Detect which cell encompasses the target text, then output its (x, y) center coordinate. 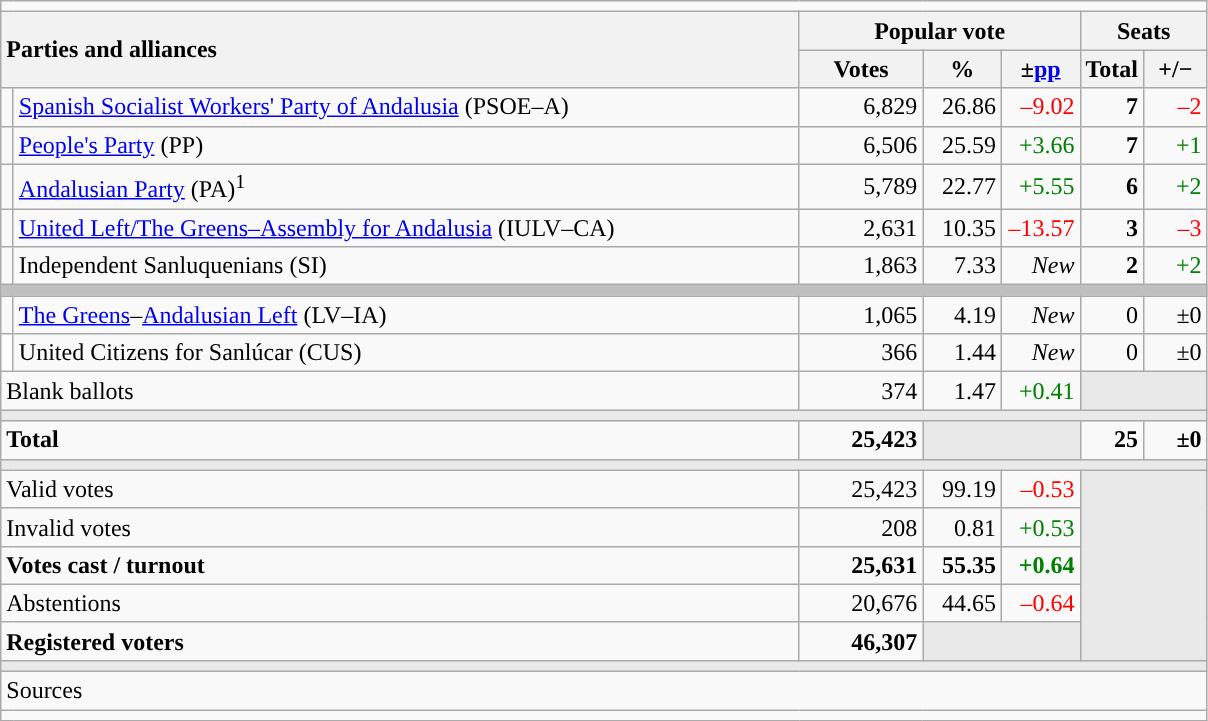
374 (861, 391)
1.44 (962, 353)
Abstentions (400, 603)
–9.02 (1040, 107)
25,631 (861, 565)
1.47 (962, 391)
25.59 (962, 145)
United Left/The Greens–Assembly for Andalusia (IULV–CA) (406, 228)
–0.53 (1040, 489)
United Citizens for Sanlúcar (CUS) (406, 353)
0.81 (962, 527)
Invalid votes (400, 527)
6,829 (861, 107)
25 (1112, 440)
1,863 (861, 266)
+0.64 (1040, 565)
The Greens–Andalusian Left (LV–IA) (406, 315)
Parties and alliances (400, 50)
6 (1112, 186)
5,789 (861, 186)
People's Party (PP) (406, 145)
Valid votes (400, 489)
±pp (1040, 69)
Seats (1144, 31)
3 (1112, 228)
1,065 (861, 315)
Popular vote (940, 31)
22.77 (962, 186)
Votes (861, 69)
+0.53 (1040, 527)
44.65 (962, 603)
Sources (604, 691)
20,676 (861, 603)
+/− (1176, 69)
366 (861, 353)
% (962, 69)
55.35 (962, 565)
+0.41 (1040, 391)
–2 (1176, 107)
7.33 (962, 266)
Spanish Socialist Workers' Party of Andalusia (PSOE–A) (406, 107)
Votes cast / turnout (400, 565)
4.19 (962, 315)
+3.66 (1040, 145)
–0.64 (1040, 603)
26.86 (962, 107)
10.35 (962, 228)
Blank ballots (400, 391)
+1 (1176, 145)
Registered voters (400, 641)
208 (861, 527)
2 (1112, 266)
Independent Sanluquenians (SI) (406, 266)
46,307 (861, 641)
99.19 (962, 489)
+5.55 (1040, 186)
2,631 (861, 228)
6,506 (861, 145)
Andalusian Party (PA)1 (406, 186)
–13.57 (1040, 228)
–3 (1176, 228)
